Return the (X, Y) coordinate for the center point of the cell that contains the specified text.  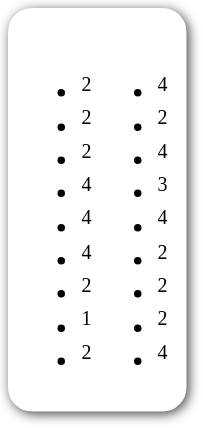
222444212 (56, 210)
424342224 (132, 210)
